Return the [x, y] coordinate for the center point of the cell that contains the specified text.  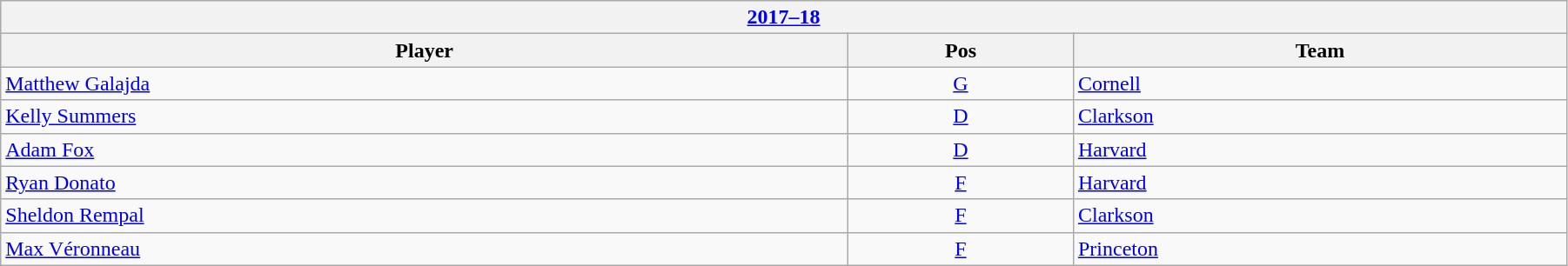
Ryan Donato [425, 183]
Kelly Summers [425, 116]
Adam Fox [425, 150]
Player [425, 50]
Team [1319, 50]
Matthew Galajda [425, 83]
Max Véronneau [425, 249]
Pos [961, 50]
G [961, 83]
Cornell [1319, 83]
Sheldon Rempal [425, 216]
2017–18 [784, 17]
Princeton [1319, 249]
